From the cell containing the given text, extract its center point as (X, Y) coordinate. 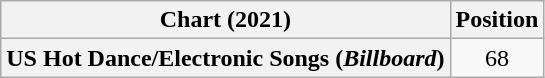
US Hot Dance/Electronic Songs (Billboard) (226, 58)
68 (497, 58)
Chart (2021) (226, 20)
Position (497, 20)
